For the text-containing cell, return its midpoint in [x, y] coordinate format. 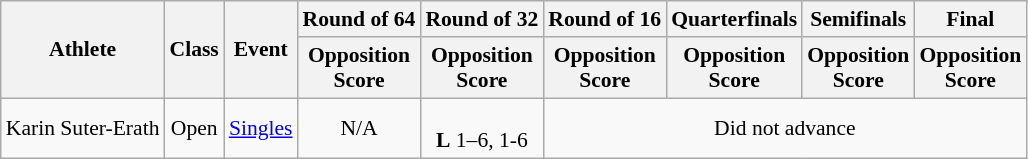
Quarterfinals [734, 19]
Did not advance [784, 128]
N/A [360, 128]
Semifinals [858, 19]
Event [261, 50]
L 1–6, 1-6 [482, 128]
Singles [261, 128]
Round of 64 [360, 19]
Karin Suter-Erath [83, 128]
Round of 16 [604, 19]
Class [194, 50]
Final [970, 19]
Open [194, 128]
Round of 32 [482, 19]
Athlete [83, 50]
